Search for the cell housing the specified text and yield its (X, Y) center coordinate. 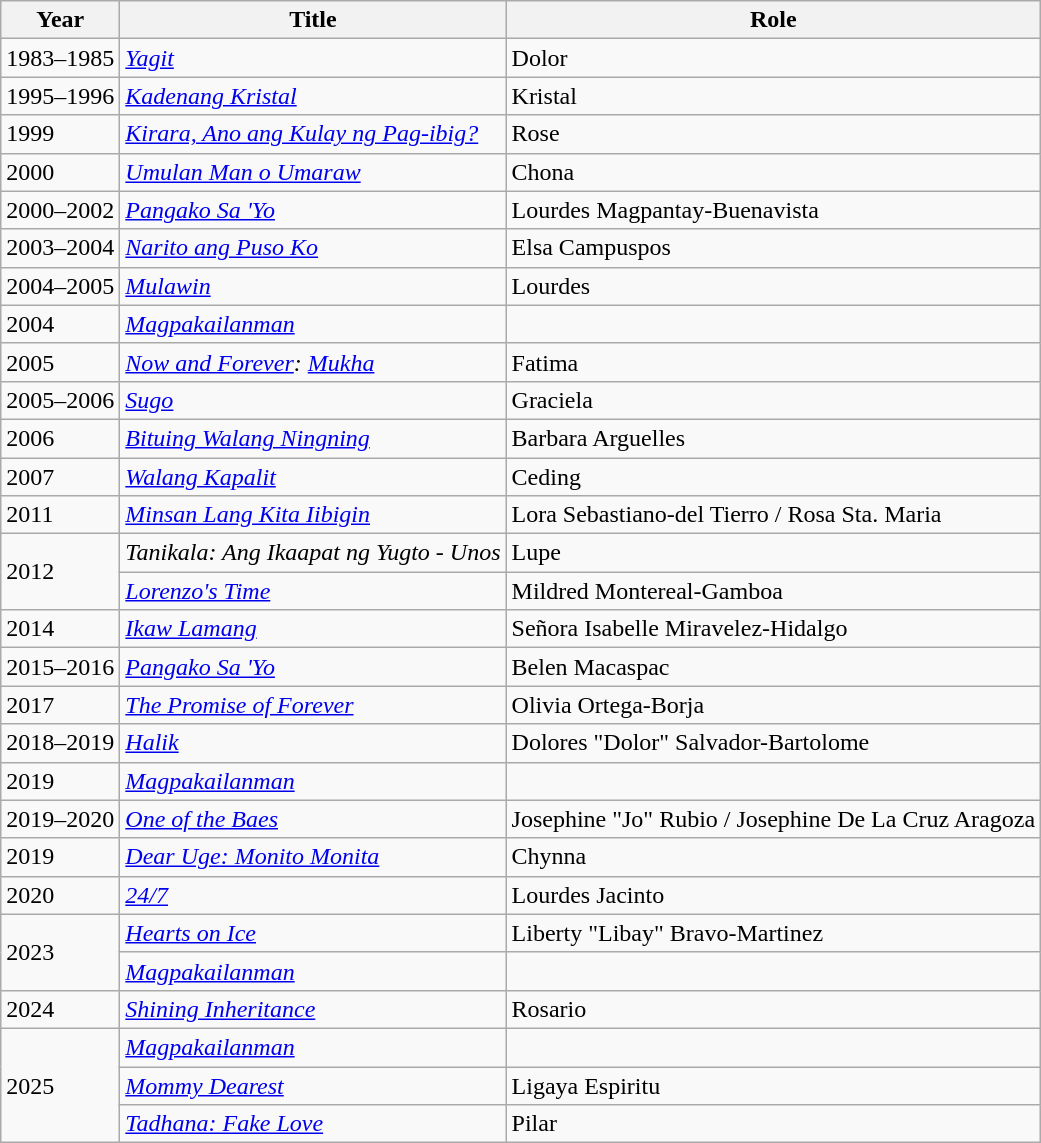
24/7 (313, 895)
The Promise of Forever (313, 705)
2024 (60, 1009)
2000–2002 (60, 210)
2004 (60, 324)
Mommy Dearest (313, 1085)
2003–2004 (60, 248)
Olivia Ortega-Borja (774, 705)
2004–2005 (60, 286)
2007 (60, 477)
Lourdes Magpantay-Buenavista (774, 210)
Title (313, 20)
2018–2019 (60, 743)
Yagit (313, 58)
Hearts on Ice (313, 933)
Chona (774, 172)
2005–2006 (60, 400)
Halik (313, 743)
Lora Sebastiano-del Tierro / Rosa Sta. Maria (774, 515)
Year (60, 20)
Lorenzo's Time (313, 591)
1983–1985 (60, 58)
One of the Baes (313, 819)
Barbara Arguelles (774, 438)
Dear Uge: Monito Monita (313, 857)
Walang Kapalit (313, 477)
Ikaw Lamang (313, 629)
Señora Isabelle Miravelez-Hidalgo (774, 629)
Rose (774, 134)
Sugo (313, 400)
Dolor (774, 58)
Umulan Man o Umaraw (313, 172)
2006 (60, 438)
Belen Macaspac (774, 667)
2012 (60, 572)
Role (774, 20)
Liberty "Libay" Bravo-Martinez (774, 933)
Chynna (774, 857)
Graciela (774, 400)
2017 (60, 705)
Mulawin (313, 286)
Shining Inheritance (313, 1009)
Dolores "Dolor" Salvador-Bartolome (774, 743)
2019–2020 (60, 819)
Lourdes Jacinto (774, 895)
Pilar (774, 1124)
Elsa Campuspos (774, 248)
2020 (60, 895)
Kadenang Kristal (313, 96)
Lupe (774, 553)
Narito ang Puso Ko (313, 248)
Kirara, Ano ang Kulay ng Pag-ibig? (313, 134)
1995–1996 (60, 96)
Ligaya Espiritu (774, 1085)
Ceding (774, 477)
1999 (60, 134)
Kristal (774, 96)
Fatima (774, 362)
2023 (60, 952)
2015–2016 (60, 667)
Minsan Lang Kita Iibigin (313, 515)
2005 (60, 362)
Now and Forever: Mukha (313, 362)
Bituing Walang Ningning (313, 438)
Mildred Montereal-Gamboa (774, 591)
Tadhana: Fake Love (313, 1124)
Tanikala: Ang Ikaapat ng Yugto - Unos (313, 553)
2014 (60, 629)
Josephine "Jo" Rubio / Josephine De La Cruz Aragoza (774, 819)
2000 (60, 172)
2011 (60, 515)
Lourdes (774, 286)
Rosario (774, 1009)
2025 (60, 1085)
